Determine the (X, Y) coordinate at the center of the cell enclosing the given text.  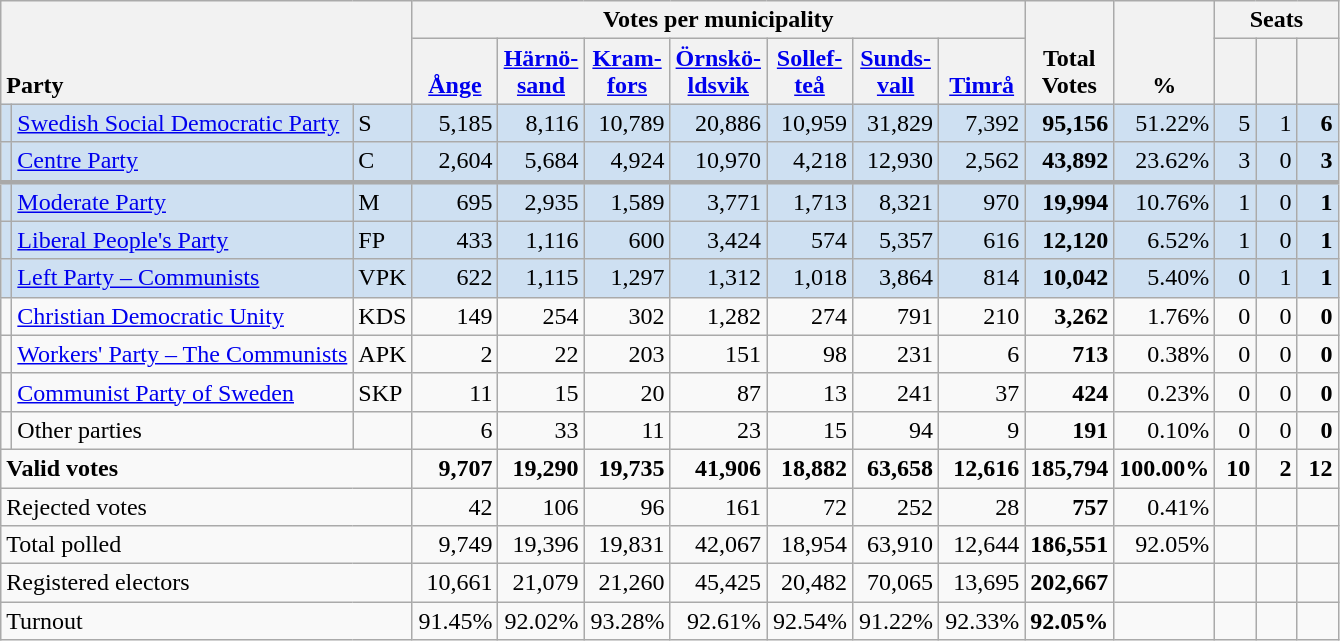
274 (809, 316)
C (382, 162)
42 (455, 507)
1,116 (541, 240)
72 (809, 507)
SKP (382, 392)
Votes per municipality (718, 20)
Centre Party (182, 162)
43,892 (1070, 162)
10,970 (718, 162)
63,910 (896, 545)
600 (627, 240)
70,065 (896, 583)
23.62% (1164, 162)
Left Party – Communists (182, 278)
5,357 (896, 240)
757 (1070, 507)
202,667 (1070, 583)
3,262 (1070, 316)
94 (896, 430)
12,930 (896, 162)
20,886 (718, 123)
1,713 (809, 202)
22 (541, 354)
37 (982, 392)
12,120 (1070, 240)
10,042 (1070, 278)
92.54% (809, 621)
5,185 (455, 123)
1,115 (541, 278)
63,658 (896, 468)
3,864 (896, 278)
96 (627, 507)
FP (382, 240)
1,589 (627, 202)
19,831 (627, 545)
3,424 (718, 240)
Örnskö- ldsvik (718, 72)
10.76% (1164, 202)
Kram- fors (627, 72)
Seats (1276, 20)
Registered electors (206, 583)
S (382, 123)
Ånge (455, 72)
161 (718, 507)
Total Votes (1070, 52)
6.52% (1164, 240)
0.38% (1164, 354)
3,771 (718, 202)
Rejected votes (206, 507)
2,935 (541, 202)
7,392 (982, 123)
970 (982, 202)
Communist Party of Sweden (182, 392)
13 (809, 392)
92.33% (982, 621)
Härnö- sand (541, 72)
254 (541, 316)
10,789 (627, 123)
92.61% (718, 621)
13,695 (982, 583)
41,906 (718, 468)
18,882 (809, 468)
424 (1070, 392)
45,425 (718, 583)
4,218 (809, 162)
149 (455, 316)
42,067 (718, 545)
1,282 (718, 316)
2,604 (455, 162)
Moderate Party (182, 202)
87 (718, 392)
18,954 (809, 545)
12,616 (982, 468)
1,297 (627, 278)
814 (982, 278)
APK (382, 354)
1.76% (1164, 316)
21,079 (541, 583)
186,551 (1070, 545)
10 (1236, 468)
95,156 (1070, 123)
19,994 (1070, 202)
VPK (382, 278)
4,924 (627, 162)
Party (206, 52)
0.23% (1164, 392)
0.41% (1164, 507)
791 (896, 316)
12,644 (982, 545)
21,260 (627, 583)
10,959 (809, 123)
Christian Democratic Unity (182, 316)
% (1164, 52)
5,684 (541, 162)
20,482 (809, 583)
252 (896, 507)
Valid votes (206, 468)
51.22% (1164, 123)
210 (982, 316)
20 (627, 392)
0.10% (1164, 430)
713 (1070, 354)
98 (809, 354)
185,794 (1070, 468)
Sunds- vall (896, 72)
KDS (382, 316)
9,707 (455, 468)
203 (627, 354)
231 (896, 354)
Other parties (182, 430)
191 (1070, 430)
9,749 (455, 545)
Liberal People's Party (182, 240)
Turnout (206, 621)
Swedish Social Democratic Party (182, 123)
91.22% (896, 621)
Sollef- teå (809, 72)
93.28% (627, 621)
19,290 (541, 468)
151 (718, 354)
12 (1318, 468)
100.00% (1164, 468)
9 (982, 430)
19,396 (541, 545)
Timrå (982, 72)
622 (455, 278)
8,321 (896, 202)
5.40% (1164, 278)
91.45% (455, 621)
2,562 (982, 162)
23 (718, 430)
106 (541, 507)
8,116 (541, 123)
Workers' Party – The Communists (182, 354)
5 (1236, 123)
28 (982, 507)
Total polled (206, 545)
10,661 (455, 583)
433 (455, 240)
19,735 (627, 468)
M (382, 202)
1,312 (718, 278)
31,829 (896, 123)
92.02% (541, 621)
574 (809, 240)
616 (982, 240)
33 (541, 430)
302 (627, 316)
241 (896, 392)
1,018 (809, 278)
695 (455, 202)
